Find where the given text appears and provide that cell's center as (x, y) coordinate. 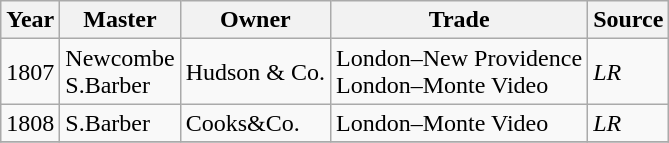
London–New ProvidenceLondon–Monte Video (460, 72)
London–Monte Video (460, 123)
Owner (255, 20)
Master (120, 20)
S.Barber (120, 123)
Year (30, 20)
Hudson & Co. (255, 72)
1807 (30, 72)
Trade (460, 20)
1808 (30, 123)
Cooks&Co. (255, 123)
NewcombeS.Barber (120, 72)
Source (628, 20)
